Identify which cell holds the provided text, then report its [x, y] central coordinate. 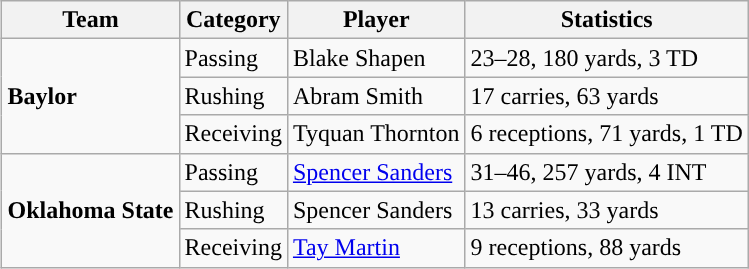
31–46, 257 yards, 4 INT [606, 172]
17 carries, 63 yards [606, 96]
Blake Shapen [376, 58]
Statistics [606, 20]
23–28, 180 yards, 3 TD [606, 58]
Player [376, 20]
6 receptions, 71 yards, 1 TD [606, 134]
Category [233, 20]
9 receptions, 88 yards [606, 248]
Oklahoma State [90, 210]
Baylor [90, 96]
Team [90, 20]
Tyquan Thornton [376, 134]
13 carries, 33 yards [606, 210]
Tay Martin [376, 248]
Abram Smith [376, 96]
